Determine the [x, y] coordinate at the center of the cell enclosing the given text.  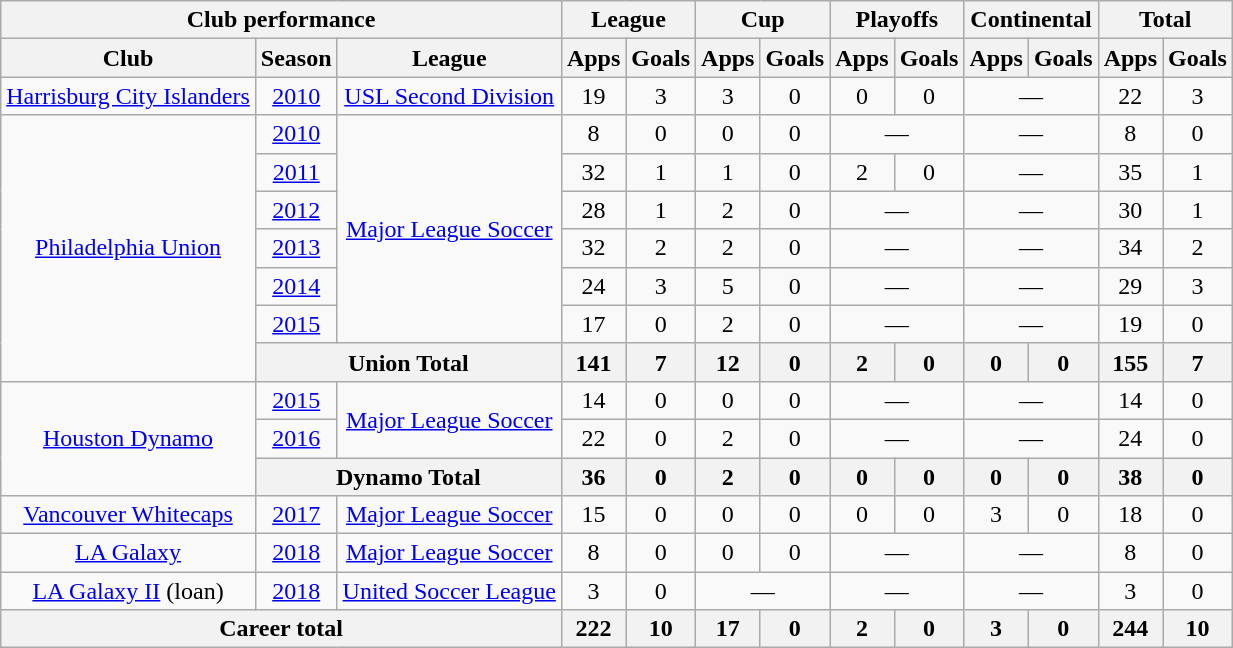
38 [1130, 477]
USL Second Division [449, 96]
2017 [296, 515]
5 [728, 286]
35 [1130, 172]
Union Total [408, 362]
30 [1130, 210]
LA Galaxy [128, 553]
Dynamo Total [408, 477]
Playoffs [897, 20]
Philadelphia Union [128, 248]
141 [593, 362]
Season [296, 58]
Vancouver Whitecaps [128, 515]
244 [1130, 629]
36 [593, 477]
155 [1130, 362]
Club [128, 58]
LA Galaxy II (loan) [128, 591]
2011 [296, 172]
Career total [282, 629]
12 [728, 362]
Houston Dynamo [128, 438]
Continental [1031, 20]
Total [1165, 20]
United Soccer League [449, 591]
15 [593, 515]
2016 [296, 438]
28 [593, 210]
222 [593, 629]
Cup [763, 20]
29 [1130, 286]
Harrisburg City Islanders [128, 96]
18 [1130, 515]
Club performance [282, 20]
2013 [296, 248]
34 [1130, 248]
2012 [296, 210]
2014 [296, 286]
